Return the [x, y] coordinate for the center point of the cell that contains the specified text.  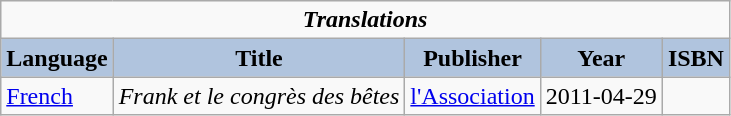
l'Association [472, 96]
Year [601, 58]
Title [259, 58]
Language [57, 58]
Publisher [472, 58]
ISBN [696, 58]
Translations [366, 20]
2011-04-29 [601, 96]
Frank et le congrès des bêtes [259, 96]
French [57, 96]
